Determine the (x, y) coordinate at the center of the cell enclosing the given text.  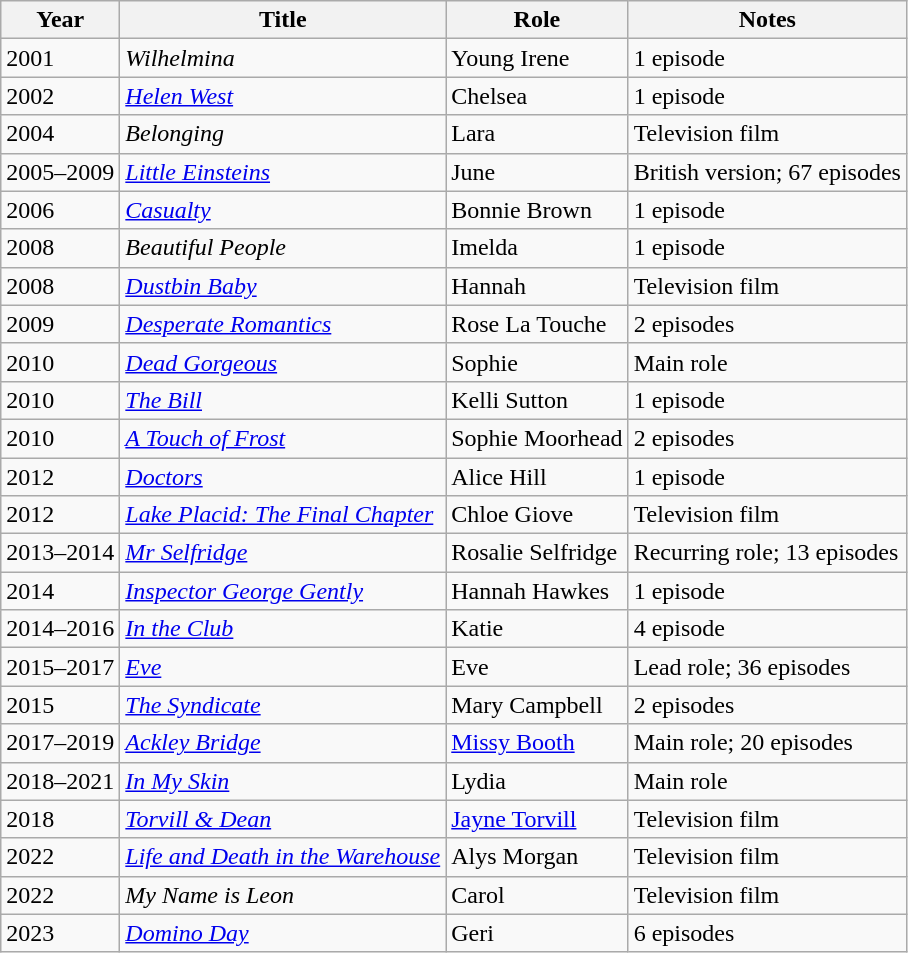
Lake Placid: The Final Chapter (283, 515)
Alys Morgan (537, 857)
Torvill & Dean (283, 819)
Chelsea (537, 96)
Lead role; 36 episodes (767, 667)
Helen West (283, 96)
2005–2009 (60, 172)
In the Club (283, 629)
Wilhelmina (283, 58)
A Touch of Frost (283, 438)
Mr Selfridge (283, 553)
Carol (537, 895)
Casualty (283, 210)
Ackley Bridge (283, 743)
Recurring role; 13 episodes (767, 553)
The Bill (283, 400)
Katie (537, 629)
Little Einsteins (283, 172)
2014 (60, 591)
Rose La Touche (537, 324)
2015–2017 (60, 667)
Life and Death in the Warehouse (283, 857)
Jayne Torvill (537, 819)
2004 (60, 134)
Dustbin Baby (283, 286)
2009 (60, 324)
2006 (60, 210)
Role (537, 20)
Dead Gorgeous (283, 362)
British version; 67 episodes (767, 172)
Hannah Hawkes (537, 591)
Main role; 20 episodes (767, 743)
Geri (537, 933)
2002 (60, 96)
Alice Hill (537, 477)
2017–2019 (60, 743)
Hannah (537, 286)
Missy Booth (537, 743)
Mary Campbell (537, 705)
June (537, 172)
Young Irene (537, 58)
Domino Day (283, 933)
Title (283, 20)
Year (60, 20)
Imelda (537, 248)
Lara (537, 134)
Belonging (283, 134)
Kelli Sutton (537, 400)
Inspector George Gently (283, 591)
Sophie Moorhead (537, 438)
Desperate Romantics (283, 324)
Lydia (537, 781)
Chloe Giove (537, 515)
2015 (60, 705)
4 episode (767, 629)
2001 (60, 58)
2014–2016 (60, 629)
Notes (767, 20)
2023 (60, 933)
The Syndicate (283, 705)
2018 (60, 819)
Doctors (283, 477)
Sophie (537, 362)
Bonnie Brown (537, 210)
Rosalie Selfridge (537, 553)
2018–2021 (60, 781)
6 episodes (767, 933)
In My Skin (283, 781)
2013–2014 (60, 553)
Beautiful People (283, 248)
My Name is Leon (283, 895)
